Scan for the cell matching the given text and deliver its (X, Y) coordinate at center. 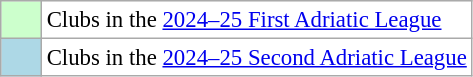
Clubs in the 2024–25 Second Adriatic League (256, 58)
Clubs in the 2024–25 First Adriatic League (256, 20)
